Identify which cell holds the provided text, then report its [x, y] central coordinate. 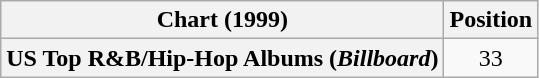
Chart (1999) [222, 20]
33 [491, 58]
US Top R&B/Hip-Hop Albums (Billboard) [222, 58]
Position [491, 20]
